For the text-containing cell, return its midpoint in [X, Y] coordinate format. 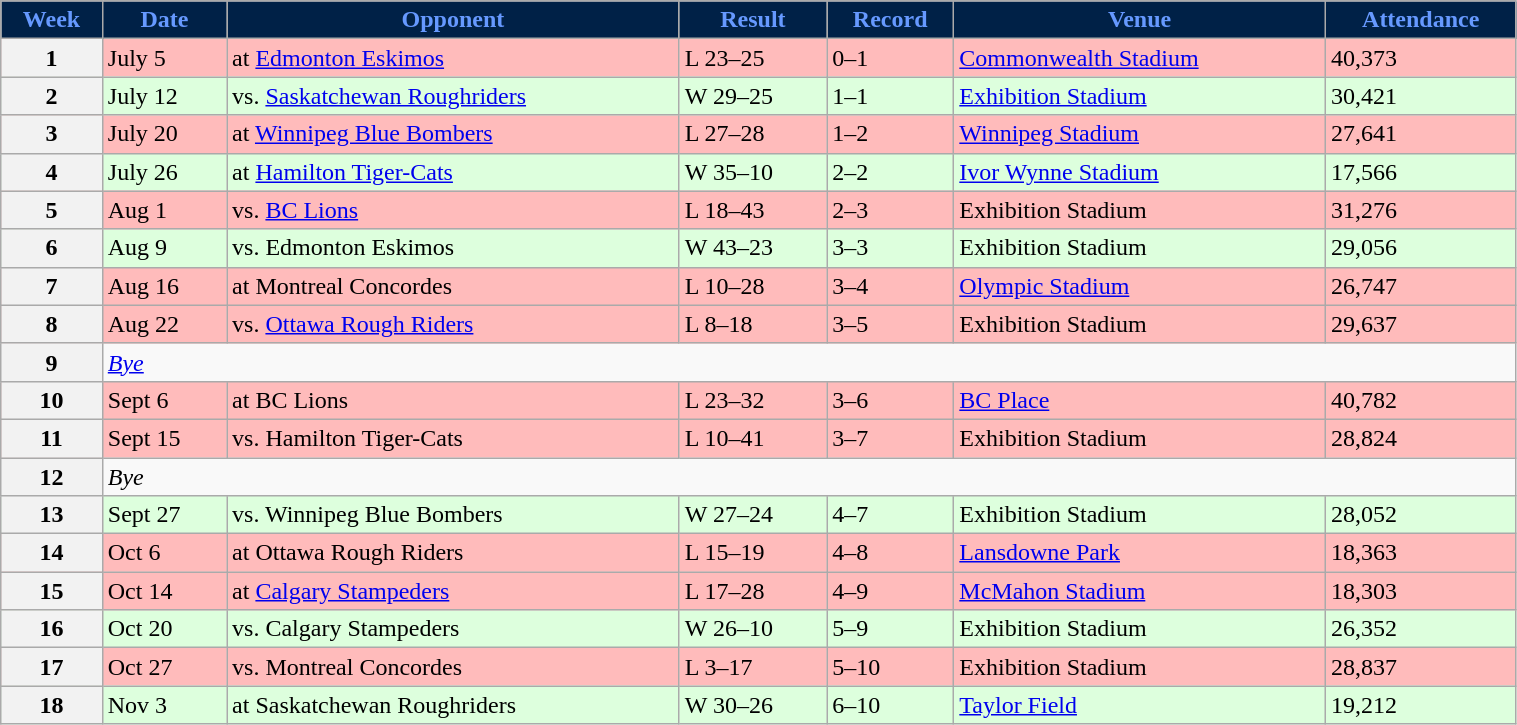
3 [52, 134]
L 18–43 [752, 210]
Week [52, 20]
at BC Lions [454, 400]
5 [52, 210]
Oct 27 [164, 667]
Winnipeg Stadium [1140, 134]
2 [52, 96]
10 [52, 400]
4–7 [890, 515]
at Saskatchewan Roughriders [454, 705]
July 20 [164, 134]
26,747 [1420, 286]
18 [52, 705]
28,052 [1420, 515]
L 8–18 [752, 324]
6–10 [890, 705]
vs. Winnipeg Blue Bombers [454, 515]
at Calgary Stampeders [454, 591]
L 3–17 [752, 667]
2–3 [890, 210]
July 12 [164, 96]
15 [52, 591]
Record [890, 20]
40,782 [1420, 400]
31,276 [1420, 210]
vs. Edmonton Eskimos [454, 248]
McMahon Stadium [1140, 591]
11 [52, 438]
vs. Calgary Stampeders [454, 629]
Aug 1 [164, 210]
Date [164, 20]
Sept 15 [164, 438]
at Ottawa Rough Riders [454, 553]
17 [52, 667]
Oct 14 [164, 591]
at Edmonton Eskimos [454, 58]
L 10–28 [752, 286]
L 27–28 [752, 134]
Commonwealth Stadium [1140, 58]
8 [52, 324]
Taylor Field [1140, 705]
19,212 [1420, 705]
vs. BC Lions [454, 210]
Oct 6 [164, 553]
16 [52, 629]
W 27–24 [752, 515]
5–10 [890, 667]
3–5 [890, 324]
5–9 [890, 629]
July 26 [164, 172]
1–2 [890, 134]
at Winnipeg Blue Bombers [454, 134]
1–1 [890, 96]
7 [52, 286]
Aug 22 [164, 324]
18,303 [1420, 591]
26,352 [1420, 629]
29,637 [1420, 324]
4–8 [890, 553]
W 29–25 [752, 96]
3–3 [890, 248]
vs. Montreal Concordes [454, 667]
2–2 [890, 172]
July 5 [164, 58]
L 10–41 [752, 438]
12 [52, 477]
6 [52, 248]
18,363 [1420, 553]
Attendance [1420, 20]
BC Place [1140, 400]
Venue [1140, 20]
40,373 [1420, 58]
Sept 6 [164, 400]
30,421 [1420, 96]
W 26–10 [752, 629]
4–9 [890, 591]
Ivor Wynne Stadium [1140, 172]
9 [52, 362]
4 [52, 172]
vs. Ottawa Rough Riders [454, 324]
L 23–32 [752, 400]
3–6 [890, 400]
28,837 [1420, 667]
Result [752, 20]
Olympic Stadium [1140, 286]
vs. Hamilton Tiger-Cats [454, 438]
14 [52, 553]
27,641 [1420, 134]
Oct 20 [164, 629]
W 43–23 [752, 248]
Opponent [454, 20]
Aug 9 [164, 248]
L 23–25 [752, 58]
Lansdowne Park [1140, 553]
3–4 [890, 286]
17,566 [1420, 172]
Nov 3 [164, 705]
W 35–10 [752, 172]
0–1 [890, 58]
Aug 16 [164, 286]
W 30–26 [752, 705]
L 15–19 [752, 553]
Sept 27 [164, 515]
L 17–28 [752, 591]
vs. Saskatchewan Roughriders [454, 96]
at Hamilton Tiger-Cats [454, 172]
28,824 [1420, 438]
at Montreal Concordes [454, 286]
29,056 [1420, 248]
3–7 [890, 438]
1 [52, 58]
13 [52, 515]
